Detect which cell encompasses the target text, then output its [X, Y] center coordinate. 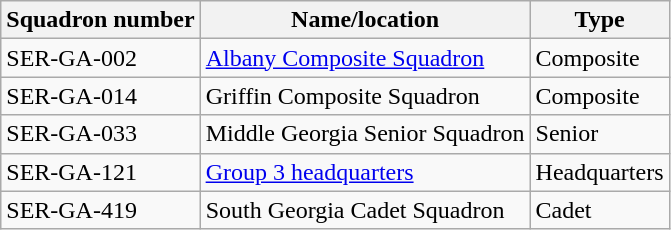
Griffin Composite Squadron [365, 96]
Cadet [600, 210]
Headquarters [600, 172]
South Georgia Cadet Squadron [365, 210]
Albany Composite Squadron [365, 58]
Squadron number [100, 20]
Type [600, 20]
SER-GA-033 [100, 134]
SER-GA-002 [100, 58]
Middle Georgia Senior Squadron [365, 134]
SER-GA-121 [100, 172]
SER-GA-419 [100, 210]
Senior [600, 134]
SER-GA-014 [100, 96]
Name/location [365, 20]
Group 3 headquarters [365, 172]
